Identify which cell holds the provided text, then report its (X, Y) central coordinate. 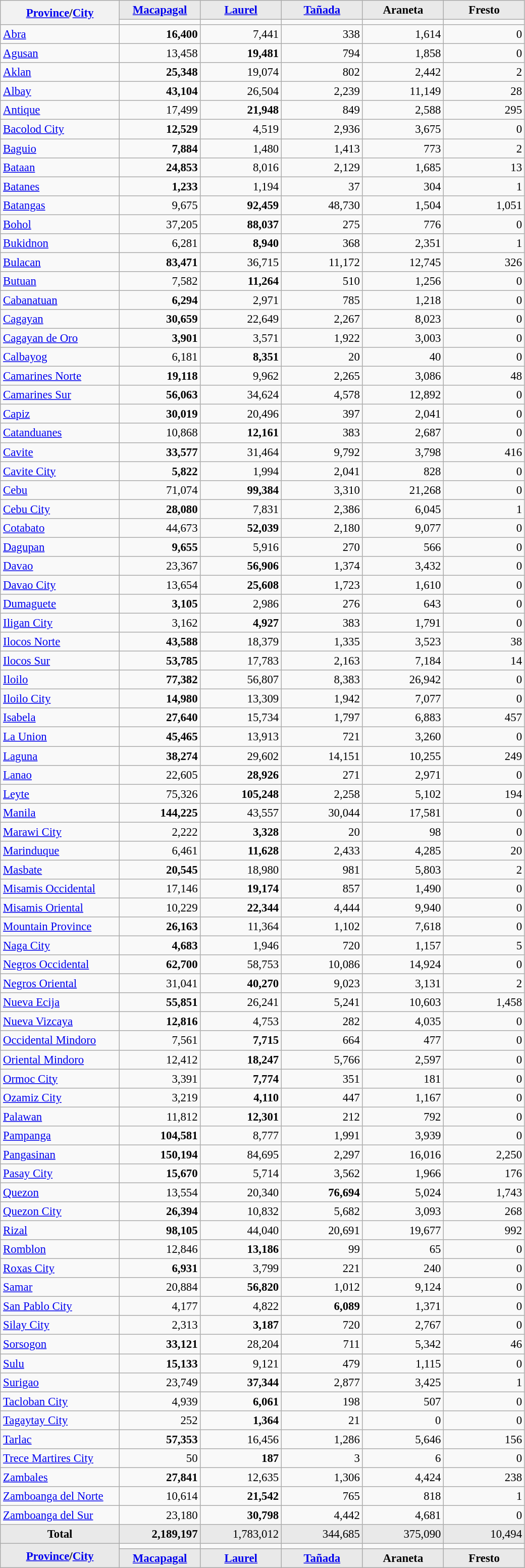
38,274 (160, 756)
29,602 (241, 756)
11,812 (160, 1117)
13,554 (160, 1192)
8,023 (403, 319)
9,962 (241, 376)
2,129 (322, 167)
3,328 (241, 832)
7,582 (160, 281)
1,115 (403, 1363)
416 (485, 452)
Misamis Oriental (60, 907)
240 (403, 1269)
221 (322, 1269)
7,077 (403, 699)
2,250 (485, 1154)
22,344 (241, 907)
3 (322, 1458)
26,394 (160, 1211)
1,051 (485, 205)
27,841 (160, 1477)
55,851 (160, 1002)
3,523 (403, 642)
11,264 (241, 281)
765 (322, 1496)
9,655 (160, 547)
1,743 (485, 1192)
187 (241, 1458)
368 (322, 243)
4,927 (241, 623)
Tagaytay City (60, 1420)
Cagayan de Oro (60, 338)
Occidental Mindoro (60, 1041)
150,194 (160, 1154)
4,110 (241, 1097)
11,172 (322, 262)
2,986 (241, 604)
19,074 (241, 72)
344,685 (322, 1534)
6,931 (160, 1269)
Bacolod City (60, 129)
1,480 (241, 148)
40 (403, 357)
Zambales (60, 1477)
664 (322, 1041)
3,003 (403, 338)
9,792 (322, 452)
33,577 (160, 452)
1,797 (322, 718)
La Union (60, 737)
Albay (60, 91)
75,326 (160, 794)
1,102 (322, 927)
19,677 (403, 1231)
Isabela (60, 718)
26,942 (403, 680)
992 (485, 1231)
6,061 (241, 1401)
Quezon (60, 1192)
71,074 (160, 490)
776 (403, 224)
4,424 (403, 1477)
10,614 (160, 1496)
13,913 (241, 737)
3,093 (403, 1211)
8,940 (241, 243)
1,306 (322, 1477)
37 (322, 186)
Dumaguete (60, 604)
295 (485, 111)
338 (322, 34)
477 (403, 1041)
181 (403, 1079)
6,883 (403, 718)
30,019 (160, 414)
92,459 (241, 205)
Capiz (60, 414)
7,184 (403, 661)
19,118 (160, 376)
13,186 (241, 1249)
238 (485, 1477)
Cavite (60, 452)
802 (322, 72)
2,351 (403, 243)
1,991 (322, 1136)
Palawan (60, 1117)
1,610 (403, 585)
457 (485, 718)
Iloilo (60, 680)
5,024 (403, 1192)
3,425 (403, 1382)
16,016 (403, 1154)
194 (485, 794)
4,822 (241, 1306)
11,628 (241, 851)
16,456 (241, 1439)
76,694 (322, 1192)
98 (403, 832)
144,225 (160, 813)
14,151 (322, 756)
21,268 (403, 490)
1,374 (322, 566)
2,239 (322, 91)
6,461 (160, 851)
2,767 (403, 1326)
Zamboanga del Norte (60, 1496)
Ozamiz City (60, 1097)
38 (485, 642)
Roxas City (60, 1269)
98,105 (160, 1231)
507 (403, 1401)
26,241 (241, 1002)
447 (322, 1097)
2,936 (322, 129)
1,458 (485, 1002)
11,364 (241, 927)
37,344 (241, 1382)
28,926 (241, 775)
8,777 (241, 1136)
3,086 (403, 376)
271 (322, 775)
20,496 (241, 414)
19,174 (241, 889)
Oriental Mindoro (60, 1059)
26,504 (241, 91)
105,248 (241, 794)
2,588 (403, 111)
1,167 (403, 1097)
4,035 (403, 1022)
16,400 (160, 34)
Total (60, 1534)
53,785 (160, 661)
8,016 (241, 167)
30,659 (160, 319)
1,723 (322, 585)
5,102 (403, 794)
643 (403, 604)
Marawi City (60, 832)
22,649 (241, 319)
Cotabato (60, 528)
Sulu (60, 1363)
12,816 (160, 1022)
Davao (60, 566)
28,204 (241, 1344)
Negros Occidental (60, 965)
26,163 (160, 927)
30,044 (322, 813)
20,884 (160, 1287)
23,749 (160, 1382)
4,578 (322, 395)
56,063 (160, 395)
17,146 (160, 889)
2,222 (160, 832)
3,310 (322, 490)
11,149 (403, 91)
10,255 (403, 756)
58,753 (241, 965)
99 (322, 1249)
252 (160, 1420)
12,412 (160, 1059)
13,309 (241, 699)
31,041 (160, 984)
56,807 (241, 680)
5,822 (160, 471)
13,654 (160, 585)
13,458 (160, 54)
8,351 (241, 357)
375,090 (403, 1534)
7,561 (160, 1041)
1,946 (241, 946)
5 (485, 946)
Lanao (60, 775)
Silay City (60, 1326)
Ilocos Norte (60, 642)
268 (485, 1211)
43,588 (160, 642)
Tarlac (60, 1439)
3,571 (241, 338)
351 (322, 1079)
44,673 (160, 528)
326 (485, 262)
773 (403, 148)
1,922 (322, 338)
7,618 (403, 927)
2,877 (322, 1382)
156 (485, 1439)
2,597 (403, 1059)
4,753 (241, 1022)
3,391 (160, 1079)
4,444 (322, 907)
2,442 (403, 72)
20,691 (322, 1231)
Laguna (60, 756)
270 (322, 547)
198 (322, 1401)
Cabanatuan (60, 300)
Cebu (60, 490)
Aklan (60, 72)
24,853 (160, 167)
43,104 (160, 91)
Davao City (60, 585)
1,685 (403, 167)
12,529 (160, 129)
13 (485, 167)
Butuan (60, 281)
San Pablo City (60, 1306)
1,858 (403, 54)
1,371 (403, 1306)
4,285 (403, 851)
Iloilo City (60, 699)
Calbayog (60, 357)
31,464 (241, 452)
77,382 (160, 680)
249 (485, 756)
2,163 (322, 661)
21 (322, 1420)
5,766 (322, 1059)
15,670 (160, 1174)
849 (322, 111)
27,640 (160, 718)
1,157 (403, 946)
20,340 (241, 1192)
99,384 (241, 490)
Baguio (60, 148)
2,180 (322, 528)
12,745 (403, 262)
1,364 (241, 1420)
711 (322, 1344)
28 (485, 91)
Pangasinan (60, 1154)
1,233 (160, 186)
6 (403, 1458)
Nueva Vizcaya (60, 1022)
721 (322, 737)
5,241 (322, 1002)
Romblon (60, 1249)
Tacloban City (60, 1401)
15,133 (160, 1363)
1,256 (403, 281)
23,367 (160, 566)
Samar (60, 1287)
5,342 (403, 1344)
1,994 (241, 471)
44,040 (241, 1231)
33,121 (160, 1344)
Manila (60, 813)
25,608 (241, 585)
40,270 (241, 984)
17,499 (160, 111)
Misamis Occidental (60, 889)
Cavite City (60, 471)
21,948 (241, 111)
Bohol (60, 224)
18,379 (241, 642)
7,774 (241, 1079)
14,980 (160, 699)
Marinduque (60, 851)
21,542 (241, 1496)
2,267 (322, 319)
22,605 (160, 775)
14 (485, 661)
1,942 (322, 699)
479 (322, 1363)
792 (403, 1117)
15,734 (241, 718)
25,348 (160, 72)
1,783,012 (241, 1534)
818 (403, 1496)
28,080 (160, 509)
2,386 (322, 509)
794 (322, 54)
2,189,197 (160, 1534)
4,519 (241, 129)
Leyte (60, 794)
Bataan (60, 167)
5,714 (241, 1174)
Catanduanes (60, 433)
48 (485, 376)
65 (403, 1249)
23,180 (160, 1515)
4,939 (160, 1401)
14,924 (403, 965)
6,181 (160, 357)
1,286 (322, 1439)
3,219 (160, 1097)
1,012 (322, 1287)
1,413 (322, 148)
83,471 (160, 262)
10,494 (485, 1534)
Rizal (60, 1231)
3,939 (403, 1136)
7,831 (241, 509)
5,682 (322, 1211)
Surigao (60, 1382)
46 (485, 1344)
3,675 (403, 129)
2,433 (322, 851)
Ilocos Sur (60, 661)
828 (403, 471)
Masbate (60, 870)
Quezon City (60, 1211)
857 (322, 889)
397 (322, 414)
30,798 (241, 1515)
88,037 (241, 224)
Nueva Ecija (60, 1002)
1,791 (403, 623)
57,353 (160, 1439)
Zamboanga del Sur (60, 1515)
1,504 (403, 205)
10,229 (160, 907)
3,798 (403, 452)
Batangas (60, 205)
34,624 (241, 395)
Camarines Sur (60, 395)
3,432 (403, 566)
3,260 (403, 737)
1,966 (403, 1174)
6,294 (160, 300)
12,635 (241, 1477)
4,681 (403, 1515)
1,218 (403, 300)
Trece Martires City (60, 1458)
1,490 (403, 889)
52,039 (241, 528)
12,846 (160, 1249)
12,161 (241, 433)
Batanes (60, 186)
Cebu City (60, 509)
176 (485, 1174)
5,916 (241, 547)
104,581 (160, 1136)
566 (403, 547)
Pampanga (60, 1136)
19,481 (241, 54)
3,187 (241, 1326)
304 (403, 186)
Pasay City (60, 1174)
9,121 (241, 1363)
4,683 (160, 946)
Ormoc City (60, 1079)
212 (322, 1117)
1,335 (322, 642)
20,545 (160, 870)
10,868 (160, 433)
4,177 (160, 1306)
2,313 (160, 1326)
Bulacan (60, 262)
5,803 (403, 870)
10,832 (241, 1211)
1,194 (241, 186)
2,265 (322, 376)
84,695 (241, 1154)
981 (322, 870)
18,980 (241, 870)
17,783 (241, 661)
4,442 (322, 1515)
3,131 (403, 984)
12,301 (241, 1117)
5,646 (403, 1439)
9,077 (403, 528)
6,089 (322, 1306)
510 (322, 281)
48,730 (322, 205)
785 (322, 300)
8,383 (322, 680)
Camarines Norte (60, 376)
Abra (60, 34)
Antique (60, 111)
Negros Oriental (60, 984)
10,603 (403, 1002)
18,247 (241, 1059)
12,892 (403, 395)
9,675 (160, 205)
7,715 (241, 1041)
Mountain Province (60, 927)
Naga City (60, 946)
62,700 (160, 965)
56,820 (241, 1287)
6,281 (160, 243)
3,105 (160, 604)
6,045 (403, 509)
Dagupan (60, 547)
36,715 (241, 262)
Cagayan (60, 319)
17,581 (403, 813)
282 (322, 1022)
2,687 (403, 433)
275 (322, 224)
7,884 (160, 148)
9,124 (403, 1287)
276 (322, 604)
Iligan City (60, 623)
2,258 (322, 794)
9,940 (403, 907)
2,297 (322, 1154)
3,562 (322, 1174)
37,205 (160, 224)
3,901 (160, 338)
3,162 (160, 623)
1,614 (403, 34)
9,023 (322, 984)
50 (160, 1458)
10,086 (322, 965)
Sorsogon (60, 1344)
43,557 (241, 813)
7,441 (241, 34)
3,799 (241, 1269)
Agusan (60, 54)
56,906 (241, 566)
Bukidnon (60, 243)
45,465 (160, 737)
